Return the (X, Y) coordinate for the center point of the cell that contains the specified text.  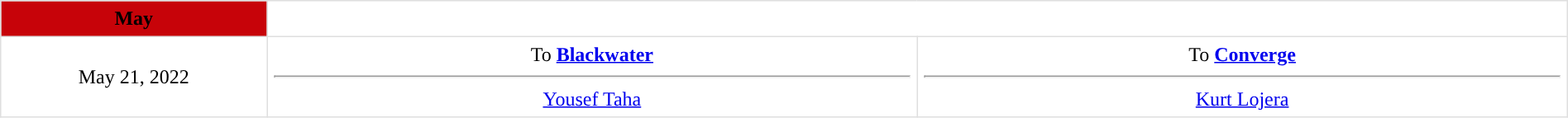
May (134, 19)
To ConvergeKurt Lojera (1242, 77)
To BlackwaterYousef Taha (592, 77)
May 21, 2022 (134, 77)
